Pinpoint the cell where the given text exists, returning its [x, y] midpoint coordinate. 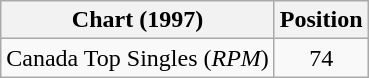
74 [321, 58]
Position [321, 20]
Chart (1997) [138, 20]
Canada Top Singles (RPM) [138, 58]
